Search for the cell housing the specified text and yield its [X, Y] center coordinate. 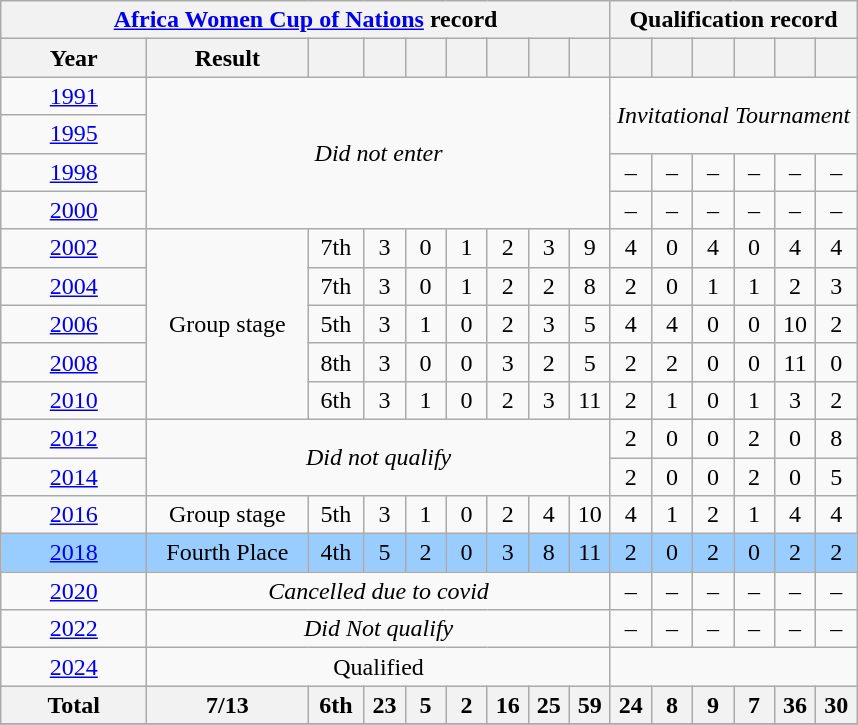
Did not qualify [379, 457]
2012 [74, 438]
8th [336, 362]
Result [228, 58]
2022 [74, 629]
2016 [74, 515]
Cancelled due to covid [379, 591]
2014 [74, 477]
2024 [74, 667]
2006 [74, 324]
1991 [74, 96]
25 [548, 705]
30 [836, 705]
4th [336, 553]
24 [630, 705]
2000 [74, 210]
2002 [74, 248]
7/13 [228, 705]
Year [74, 58]
Did Not qualify [379, 629]
Did not enter [379, 153]
7 [754, 705]
Invitational Tournament [733, 115]
23 [384, 705]
2004 [74, 286]
1998 [74, 172]
2008 [74, 362]
Qualified [379, 667]
Fourth Place [228, 553]
2010 [74, 400]
2020 [74, 591]
Qualification record [733, 20]
36 [796, 705]
59 [590, 705]
Total [74, 705]
2018 [74, 553]
1995 [74, 134]
16 [508, 705]
Africa Women Cup of Nations record [306, 20]
